Capture the cell that displays the provided text and extract its [X, Y] central coordinate. 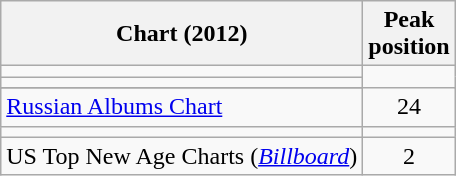
US Top New Age Charts (Billboard) [182, 156]
2 [409, 156]
Peakposition [409, 34]
Russian Albums Chart [182, 107]
Chart (2012) [182, 34]
24 [409, 107]
